Capture the cell that displays the provided text and extract its (x, y) central coordinate. 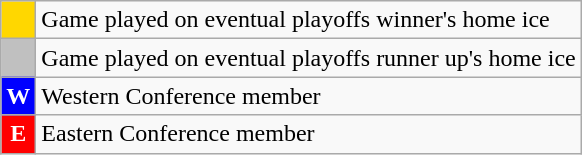
Game played on eventual playoffs runner up's home ice (308, 58)
Game played on eventual playoffs winner's home ice (308, 20)
E (18, 134)
Western Conference member (308, 96)
W (18, 96)
Eastern Conference member (308, 134)
